For the text-containing cell, return its midpoint in [X, Y] coordinate format. 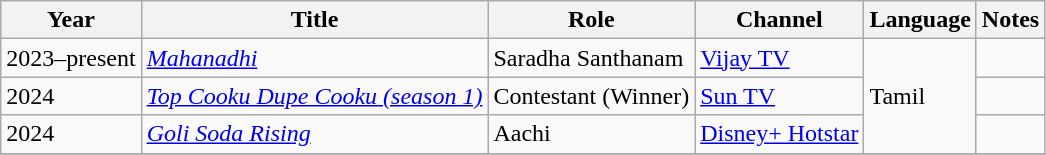
Contestant (Winner) [592, 96]
Sun TV [780, 96]
Title [314, 20]
Saradha Santhanam [592, 58]
Aachi [592, 134]
Channel [780, 20]
2023–present [71, 58]
Mahanadhi [314, 58]
Role [592, 20]
Language [920, 20]
Year [71, 20]
Vijay TV [780, 58]
Notes [1010, 20]
Goli Soda Rising [314, 134]
Disney+ Hotstar [780, 134]
Tamil [920, 96]
Top Cooku Dupe Cooku (season 1) [314, 96]
